Determine the (x, y) coordinate at the center of the cell enclosing the given text.  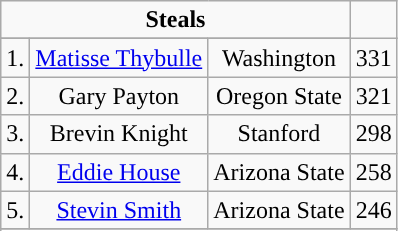
331 (374, 58)
321 (374, 96)
Eddie House (119, 172)
4. (16, 172)
Steals (176, 20)
Washington (279, 58)
258 (374, 172)
5. (16, 210)
Matisse Thybulle (119, 58)
Brevin Knight (119, 134)
Stanford (279, 134)
Stevin Smith (119, 210)
Gary Payton (119, 96)
1. (16, 58)
3. (16, 134)
2. (16, 96)
Oregon State (279, 96)
298 (374, 134)
246 (374, 210)
